Return the (x, y) coordinate for the center point of the cell that contains the specified text.  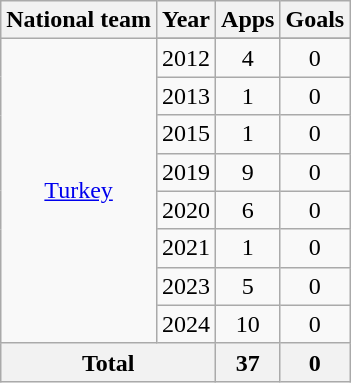
Goals (315, 20)
2023 (186, 286)
2021 (186, 248)
9 (248, 172)
2019 (186, 172)
Apps (248, 20)
Year (186, 20)
Total (108, 362)
6 (248, 210)
2012 (186, 58)
37 (248, 362)
2013 (186, 96)
5 (248, 286)
2020 (186, 210)
2015 (186, 134)
2024 (186, 324)
4 (248, 58)
National team (79, 20)
Turkey (79, 191)
10 (248, 324)
